Capture the cell that displays the provided text and extract its (x, y) central coordinate. 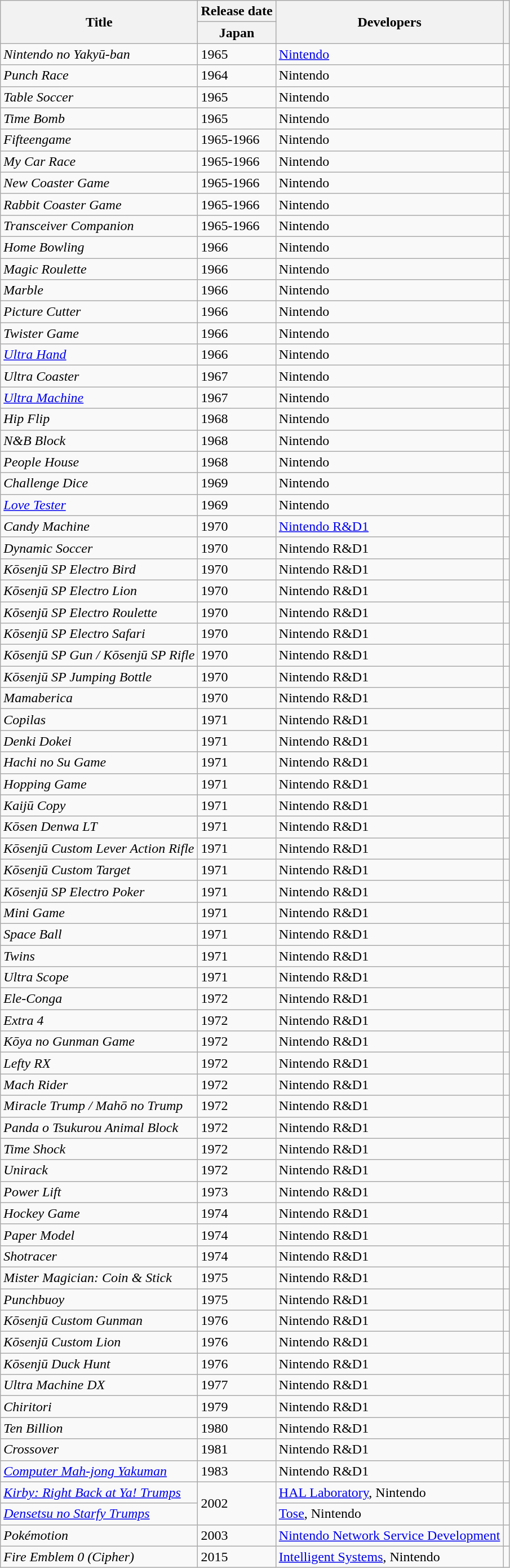
Twister Game (99, 333)
Hockey Game (99, 1213)
Kōsenjū Custom Gunman (99, 1321)
New Coaster Game (99, 183)
Title (99, 22)
Candy Machine (99, 526)
My Car Race (99, 161)
1983 (237, 1471)
Kōsen Denwa LT (99, 827)
Hip Flip (99, 419)
Kōsenjū Duck Hunt (99, 1364)
Time Shock (99, 1149)
1973 (237, 1192)
2015 (237, 1557)
Ultra Coaster (99, 376)
Mach Rider (99, 1085)
Mamaberica (99, 698)
Nintendo no Yakyū-ban (99, 54)
Kōsenjū SP Jumping Bottle (99, 677)
Ultra Machine (99, 398)
Intelligent Systems, Nintendo (389, 1557)
Home Bowling (99, 247)
Space Ball (99, 934)
Kōsenjū Custom Target (99, 870)
Challenge Dice (99, 483)
1964 (237, 76)
Crossover (99, 1450)
Mini Game (99, 913)
Shotracer (99, 1256)
Ultra Machine DX (99, 1385)
Chiritori (99, 1407)
Copilas (99, 720)
Tose, Nintendo (389, 1514)
Nintendo Network Service Development (389, 1535)
1979 (237, 1407)
2002 (237, 1503)
Kōsenjū SP Electro Safari (99, 634)
Fifteengame (99, 140)
Ultra Scope (99, 977)
Extra 4 (99, 1020)
Kōsenjū SP Electro Lion (99, 591)
Densetsu no Starfy Trumps (99, 1514)
Time Bomb (99, 118)
Release date (237, 11)
Paper Model (99, 1235)
Rabbit Coaster Game (99, 204)
Lefty RX (99, 1063)
N&B Block (99, 441)
Ele-Conga (99, 999)
1980 (237, 1428)
2003 (237, 1535)
Kōya no Gunman Game (99, 1042)
Panda o Tsukurou Animal Block (99, 1127)
Punch Race (99, 76)
Kōsenjū SP Electro Poker (99, 891)
Love Tester (99, 505)
Denki Dokei (99, 741)
Mister Magician: Coin & Stick (99, 1278)
Kaijū Copy (99, 805)
Punchbuoy (99, 1299)
Table Soccer (99, 97)
Developers (389, 22)
Miracle Trump / Mahō no Trump (99, 1106)
Fire Emblem 0 (Cipher) (99, 1557)
Ultra Hand (99, 355)
Ten Billion (99, 1428)
Pokémotion (99, 1535)
Twins (99, 956)
Power Lift (99, 1192)
Hachi no Su Game (99, 763)
Transceiver Companion (99, 226)
Japan (237, 33)
Kōsenjū SP Electro Roulette (99, 612)
Kōsenjū Custom Lever Action Rifle (99, 848)
Computer Mah-jong Yakuman (99, 1471)
People House (99, 462)
Picture Cutter (99, 312)
Unirack (99, 1170)
Marble (99, 290)
Magic Roulette (99, 269)
HAL Laboratory, Nintendo (389, 1492)
Kōsenjū Custom Lion (99, 1342)
Kōsenjū SP Gun / Kōsenjū SP Rifle (99, 655)
1981 (237, 1450)
Kirby: Right Back at Ya! Trumps (99, 1492)
Dynamic Soccer (99, 548)
Hopping Game (99, 784)
Kōsenjū SP Electro Bird (99, 569)
1977 (237, 1385)
